Determine the [X, Y] coordinate at the center of the cell enclosing the given text.  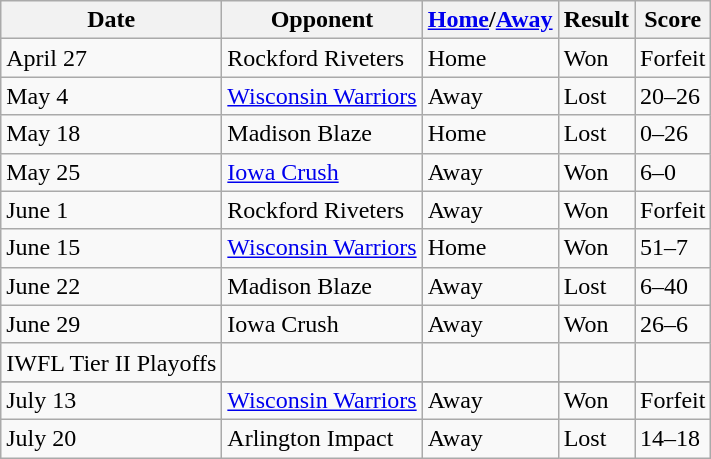
0–26 [673, 134]
Result [596, 20]
Opponent [322, 20]
IWFL Tier II Playoffs [112, 362]
Score [673, 20]
20–26 [673, 96]
6–0 [673, 172]
July 13 [112, 400]
14–18 [673, 438]
April 27 [112, 58]
26–6 [673, 324]
51–7 [673, 248]
6–40 [673, 286]
July 20 [112, 438]
May 18 [112, 134]
June 1 [112, 210]
Arlington Impact [322, 438]
May 4 [112, 96]
Home/Away [490, 20]
Date [112, 20]
June 29 [112, 324]
June 22 [112, 286]
June 15 [112, 248]
May 25 [112, 172]
